Pinpoint the cell where the given text exists, returning its (x, y) midpoint coordinate. 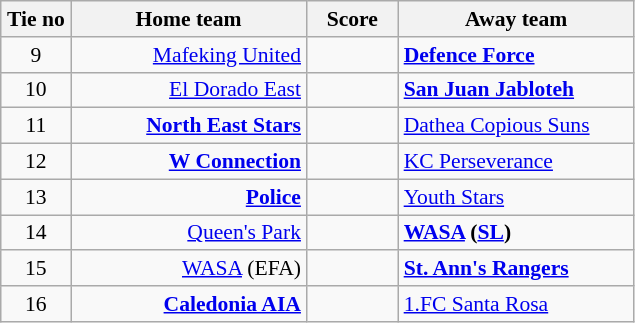
Home team (188, 19)
Dathea Copious Suns (516, 126)
Tie no (36, 19)
Youth Stars (516, 197)
WASA (SL) (516, 233)
1.FC Santa Rosa (516, 304)
15 (36, 269)
KC Perseverance (516, 162)
North East Stars (188, 126)
12 (36, 162)
San Juan Jabloteh (516, 90)
13 (36, 197)
Away team (516, 19)
St. Ann's Rangers (516, 269)
El Dorado East (188, 90)
11 (36, 126)
14 (36, 233)
Queen's Park (188, 233)
9 (36, 55)
Defence Force (516, 55)
16 (36, 304)
WASA (EFA) (188, 269)
Caledonia AIA (188, 304)
Police (188, 197)
Score (352, 19)
W Connection (188, 162)
10 (36, 90)
Mafeking United (188, 55)
